Search for the cell housing the specified text and yield its [X, Y] center coordinate. 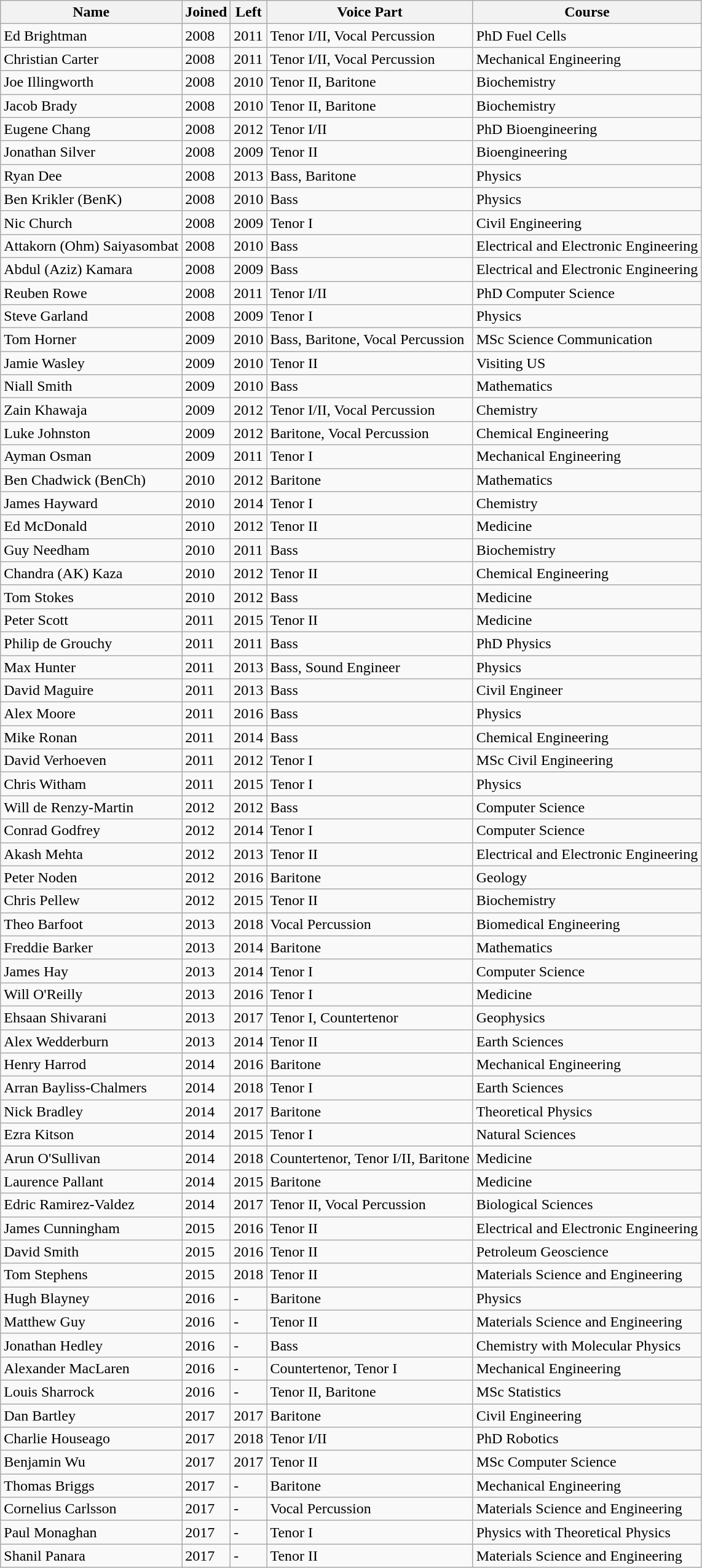
Will de Renzy-Martin [91, 807]
Voice Part [370, 12]
Niall Smith [91, 386]
Louis Sharrock [91, 1392]
David Maguire [91, 691]
Ayman Osman [91, 457]
Henry Harrod [91, 1065]
Bass, Baritone [370, 176]
James Hay [91, 971]
Joe Illingworth [91, 82]
PhD Physics [587, 643]
Will O'Reilly [91, 994]
Tom Stephens [91, 1275]
Luke Johnston [91, 433]
Jonathan Hedley [91, 1345]
Bioengineering [587, 152]
Alex Moore [91, 714]
Ed McDonald [91, 527]
Matthew Guy [91, 1322]
Hugh Blayney [91, 1298]
PhD Fuel Cells [587, 36]
Nic Church [91, 222]
Charlie Houseago [91, 1439]
Ed Brightman [91, 36]
Ben Chadwick (BenCh) [91, 480]
Countertenor, Tenor I/II, Baritone [370, 1158]
Biological Sciences [587, 1205]
PhD Computer Science [587, 293]
MSc Civil Engineering [587, 761]
Civil Engineer [587, 691]
Chris Pellew [91, 901]
Chemistry with Molecular Physics [587, 1345]
MSc Statistics [587, 1392]
Tenor I, Countertenor [370, 1017]
PhD Bioengineering [587, 129]
Philip de Grouchy [91, 643]
Attakorn (Ohm) Saiyasombat [91, 246]
Theoretical Physics [587, 1111]
Tenor II, Vocal Percussion [370, 1205]
Jamie Wasley [91, 363]
Akash Mehta [91, 854]
Thomas Briggs [91, 1486]
Ben Krikler (BenK) [91, 199]
Visiting US [587, 363]
Dan Bartley [91, 1415]
David Verhoeven [91, 761]
Arran Bayliss-Chalmers [91, 1088]
Jacob Brady [91, 106]
Biomedical Engineering [587, 924]
Geophysics [587, 1017]
Name [91, 12]
Eugene Chang [91, 129]
David Smith [91, 1252]
Christian Carter [91, 59]
Tom Stokes [91, 597]
Arun O'Sullivan [91, 1158]
Nick Bradley [91, 1111]
Left [248, 12]
Zain Khawaja [91, 410]
Natural Sciences [587, 1135]
Alex Wedderburn [91, 1041]
Chandra (AK) Kaza [91, 573]
James Hayward [91, 503]
Joined [207, 12]
Ehsaan Shivarani [91, 1017]
Max Hunter [91, 667]
Countertenor, Tenor I [370, 1368]
Reuben Rowe [91, 293]
Shanil Panara [91, 1556]
MSc Computer Science [587, 1462]
PhD Robotics [587, 1439]
Edric Ramirez-Valdez [91, 1205]
Alexander MacLaren [91, 1368]
Tom Horner [91, 340]
Guy Needham [91, 550]
Paul Monaghan [91, 1532]
Petroleum Geoscience [587, 1252]
Peter Scott [91, 620]
Abdul (Aziz) Kamara [91, 269]
Bass, Baritone, Vocal Percussion [370, 340]
Chris Witham [91, 784]
Peter Noden [91, 877]
Mike Ronan [91, 737]
Laurence Pallant [91, 1182]
Physics with Theoretical Physics [587, 1532]
Course [587, 12]
Theo Barfoot [91, 924]
Steve Garland [91, 316]
Benjamin Wu [91, 1462]
Ryan Dee [91, 176]
James Cunningham [91, 1228]
Jonathan Silver [91, 152]
Bass, Sound Engineer [370, 667]
MSc Science Communication [587, 340]
Freddie Barker [91, 947]
Ezra Kitson [91, 1135]
Geology [587, 877]
Baritone, Vocal Percussion [370, 433]
Conrad Godfrey [91, 831]
Cornelius Carlsson [91, 1509]
